Locate the cell with the specified text and output its [X, Y] center coordinate. 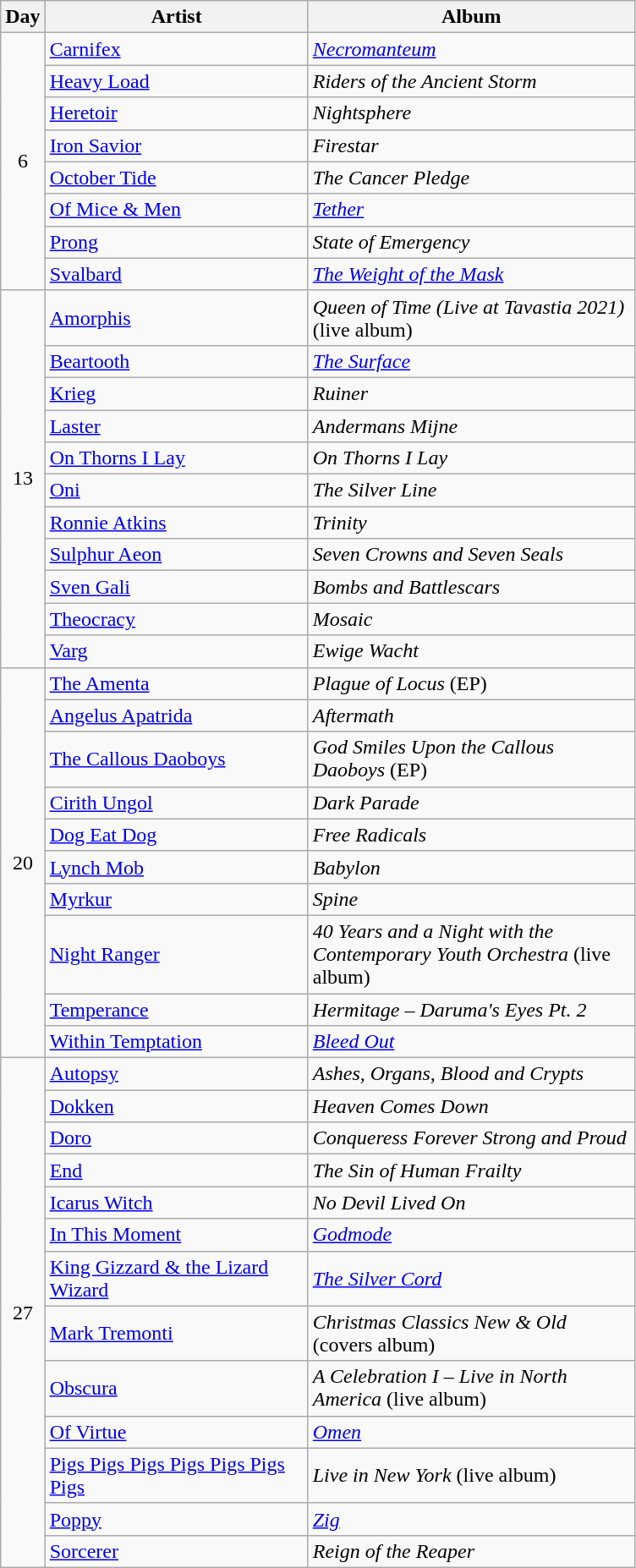
Obscura [176, 1389]
Ewige Wacht [471, 651]
Icarus Witch [176, 1203]
The Sin of Human Frailty [471, 1171]
Mosaic [471, 619]
The Callous Daoboys [176, 759]
Babylon [471, 867]
Riders of the Ancient Storm [471, 81]
Dog Eat Dog [176, 835]
Theocracy [176, 619]
God Smiles Upon the Callous Daoboys (EP) [471, 759]
Sorcerer [176, 1551]
Firestar [471, 145]
Bombs and Battlescars [471, 587]
The Amenta [176, 683]
End [176, 1171]
Ruiner [471, 393]
Artist [176, 17]
Temperance [176, 1009]
Tether [471, 210]
In This Moment [176, 1235]
Trinity [471, 523]
Free Radicals [471, 835]
40 Years and a Night with the Contemporary Youth Orchestra (live album) [471, 954]
27 [23, 1313]
Laster [176, 425]
Sulphur Aeon [176, 555]
Mark Tremonti [176, 1333]
Within Temptation [176, 1042]
Heavy Load [176, 81]
Lynch Mob [176, 867]
Andermans Mijne [471, 425]
State of Emergency [471, 242]
Reign of the Reaper [471, 1551]
Ronnie Atkins [176, 523]
Conqueress Forever Strong and Proud [471, 1138]
Night Ranger [176, 954]
13 [23, 479]
20 [23, 863]
The Surface [471, 361]
Krieg [176, 393]
Iron Savior [176, 145]
Album [471, 17]
6 [23, 162]
Queen of Time (Live at Tavastia 2021) (live album) [471, 318]
Ashes, Organs, Blood and Crypts [471, 1074]
Pigs Pigs Pigs Pigs Pigs Pigs Pigs [176, 1475]
Aftermath [471, 715]
Plague of Locus (EP) [471, 683]
Spine [471, 899]
October Tide [176, 178]
Seven Crowns and Seven Seals [471, 555]
Heretoir [176, 113]
Of Virtue [176, 1432]
Amorphis [176, 318]
Godmode [471, 1235]
Carnifex [176, 49]
Omen [471, 1432]
A Celebration I – Live in North America (live album) [471, 1389]
The Weight of the Mask [471, 274]
Varg [176, 651]
Zig [471, 1519]
Beartooth [176, 361]
Doro [176, 1138]
The Silver Line [471, 491]
The Silver Cord [471, 1279]
Cirith Ungol [176, 803]
Heaven Comes Down [471, 1106]
Hermitage – Daruma's Eyes Pt. 2 [471, 1009]
No Devil Lived On [471, 1203]
Angelus Apatrida [176, 715]
Prong [176, 242]
Christmas Classics New & Old (covers album) [471, 1333]
Necromanteum [471, 49]
Myrkur [176, 899]
Svalbard [176, 274]
Day [23, 17]
Autopsy [176, 1074]
Sven Gali [176, 587]
Dark Parade [471, 803]
Of Mice & Men [176, 210]
Dokken [176, 1106]
Bleed Out [471, 1042]
The Cancer Pledge [471, 178]
Oni [176, 491]
Live in New York (live album) [471, 1475]
King Gizzard & the Lizard Wizard [176, 1279]
Nightsphere [471, 113]
Poppy [176, 1519]
